Scan for the cell matching the given text and deliver its (X, Y) coordinate at center. 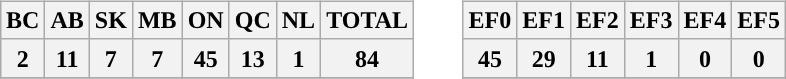
EF0 (490, 20)
SK (110, 20)
EF3 (651, 20)
84 (368, 58)
EF1 (544, 20)
QC (252, 20)
ON (206, 20)
BC (22, 20)
EF5 (759, 20)
NL (298, 20)
AB (67, 20)
EF2 (598, 20)
13 (252, 58)
29 (544, 58)
TOTAL (368, 20)
2 (22, 58)
EF4 (705, 20)
MB (157, 20)
